Find where the given text appears and provide that cell's center as [x, y] coordinate. 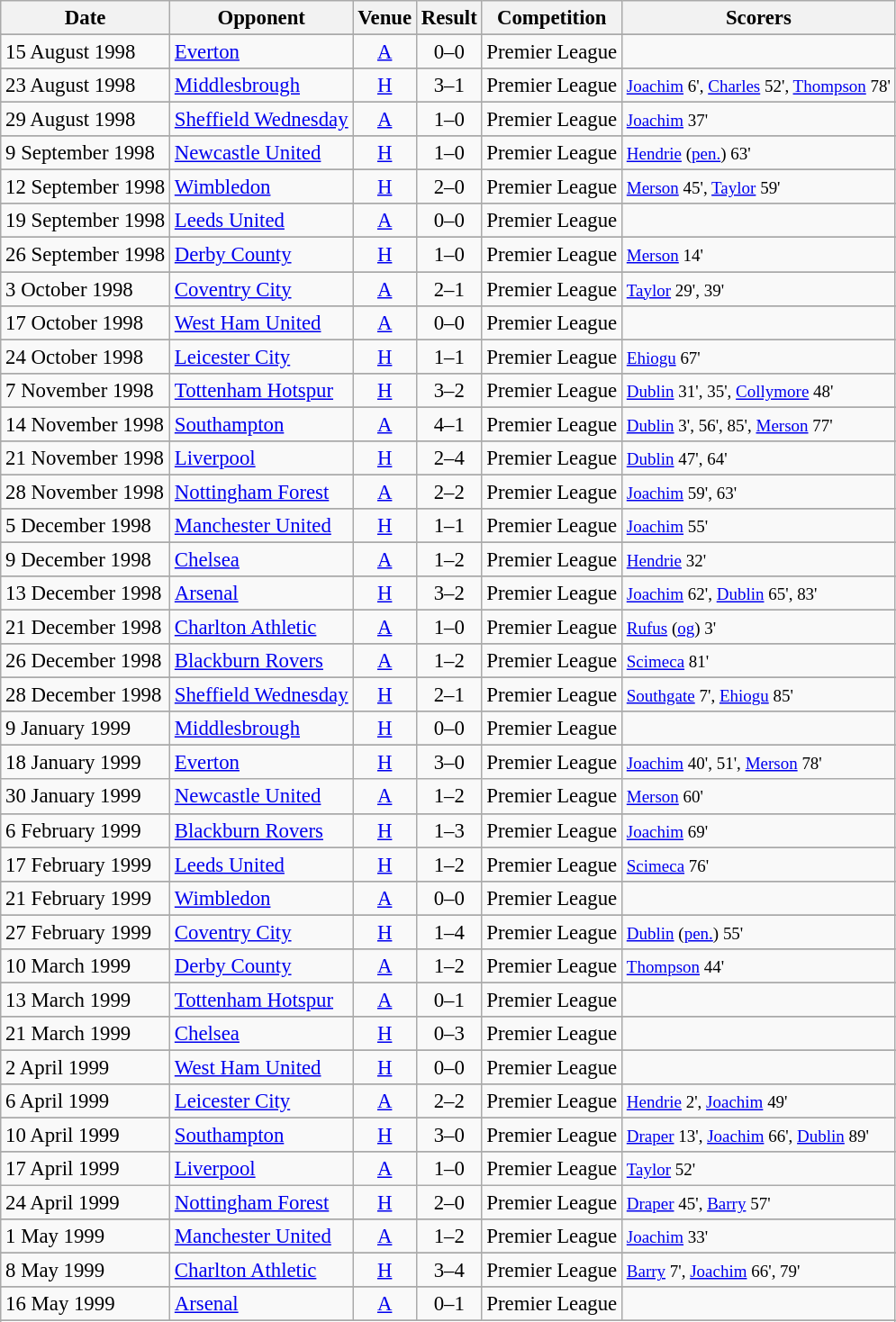
9 December 1998 [86, 559]
9 September 1998 [86, 153]
30 January 1999 [86, 797]
1 May 1999 [86, 1236]
Dublin 47', 64' [758, 458]
Joachim 37' [758, 120]
21 March 1999 [86, 1034]
Joachim 33' [758, 1236]
Rufus (og) 3' [758, 628]
21 December 1998 [86, 628]
2 April 1999 [86, 1067]
14 November 1998 [86, 424]
Hendrie 2', Joachim 49' [758, 1101]
0–3 [448, 1034]
Date [86, 18]
6 April 1999 [86, 1101]
17 October 1998 [86, 322]
Hendrie 32' [758, 559]
Opponent [261, 18]
28 December 1998 [86, 695]
3 October 1998 [86, 289]
2–4 [448, 458]
4–1 [448, 424]
Dublin (pen.) 55' [758, 932]
7 November 1998 [86, 390]
26 September 1998 [86, 255]
Result [448, 18]
Southgate 7', Ehiogu 85' [758, 695]
Scimeca 81' [758, 661]
5 December 1998 [86, 526]
Draper 45', Barry 57' [758, 1203]
10 April 1999 [86, 1136]
21 November 1998 [86, 458]
3–1 [448, 86]
Merson 14' [758, 255]
1–3 [448, 830]
Joachim 55' [758, 526]
Dublin 3', 56', 85', Merson 77' [758, 424]
Draper 13', Joachim 66', Dublin 89' [758, 1136]
Thompson 44' [758, 966]
28 November 1998 [86, 492]
Joachim 69' [758, 830]
Joachim 6', Charles 52', Thompson 78' [758, 86]
24 April 1999 [86, 1203]
Barry 7', Joachim 66', 79' [758, 1271]
Joachim 62', Dublin 65', 83' [758, 593]
Venue [385, 18]
Scimeca 76' [758, 865]
Merson 60' [758, 797]
Merson 45', Taylor 59' [758, 187]
12 September 1998 [86, 187]
Dublin 31', 35', Collymore 48' [758, 390]
Scorers [758, 18]
18 January 1999 [86, 763]
6 February 1999 [86, 830]
24 October 1998 [86, 357]
Taylor 29', 39' [758, 289]
23 August 1998 [86, 86]
19 September 1998 [86, 221]
17 April 1999 [86, 1169]
8 May 1999 [86, 1271]
Taylor 52' [758, 1169]
3–4 [448, 1271]
13 December 1998 [86, 593]
Joachim 59', 63' [758, 492]
Hendrie (pen.) 63' [758, 153]
16 May 1999 [86, 1305]
10 March 1999 [86, 966]
26 December 1998 [86, 661]
27 February 1999 [86, 932]
1–4 [448, 932]
17 February 1999 [86, 865]
Competition [551, 18]
13 March 1999 [86, 1000]
15 August 1998 [86, 52]
Joachim 40', 51', Merson 78' [758, 763]
21 February 1999 [86, 898]
9 January 1999 [86, 729]
Ehiogu 67' [758, 357]
29 August 1998 [86, 120]
